Find where the given text appears and provide that cell's center as (X, Y) coordinate. 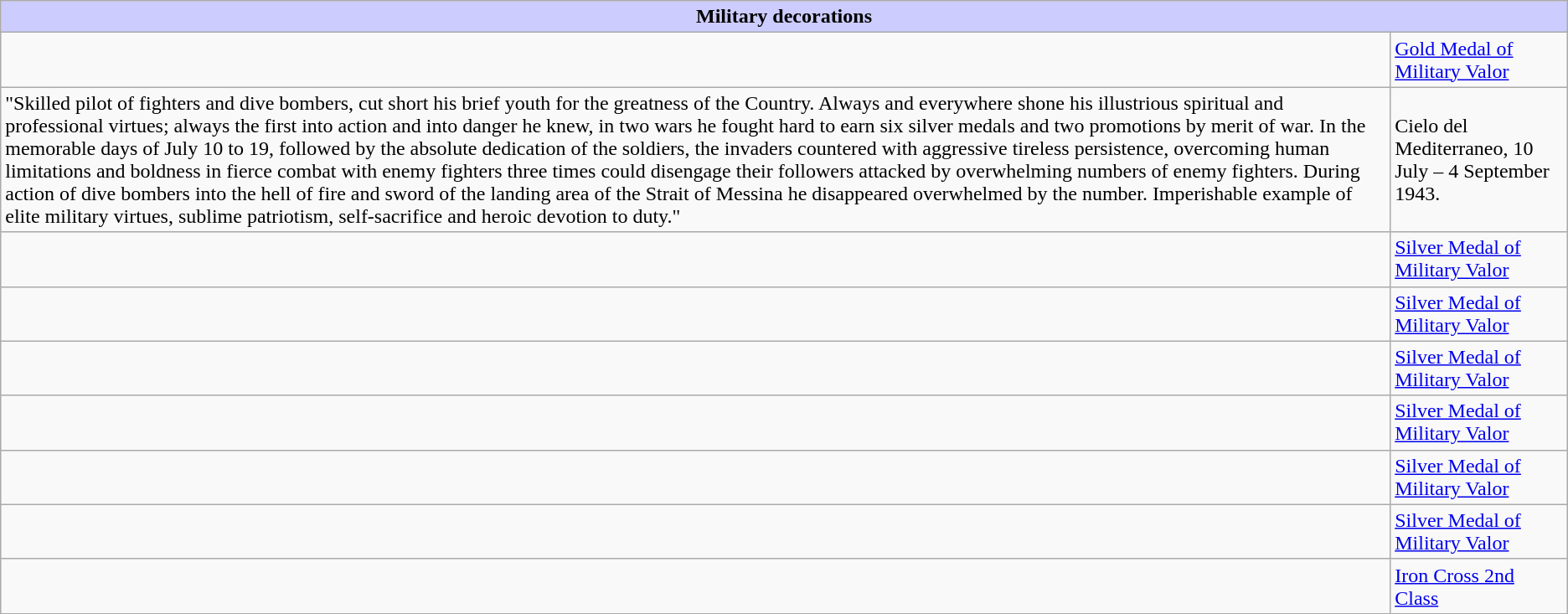
Gold Medal of Military Valor (1479, 60)
Military decorations (784, 17)
Iron Cross 2nd Class (1479, 586)
Cielo del Mediterraneo, 10 July – 4 September 1943. (1479, 159)
